Find where the given text appears and provide that cell's center as (X, Y) coordinate. 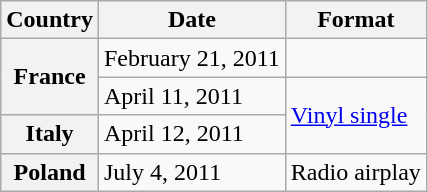
France (50, 77)
Format (356, 20)
Radio airplay (356, 172)
April 11, 2011 (192, 96)
July 4, 2011 (192, 172)
April 12, 2011 (192, 134)
February 21, 2011 (192, 58)
Date (192, 20)
Country (50, 20)
Poland (50, 172)
Vinyl single (356, 115)
Italy (50, 134)
